Determine the [x, y] coordinate at the center of the cell enclosing the given text.  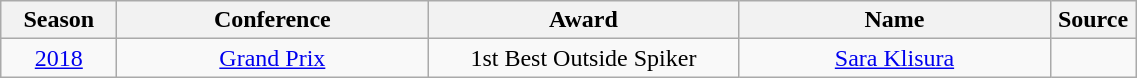
Source [1093, 20]
Conference [272, 20]
Season [59, 20]
Grand Prix [272, 58]
Name [894, 20]
Award [584, 20]
1st Best Outside Spiker [584, 58]
2018 [59, 58]
Sara Klisura [894, 58]
